From the cell containing the given text, extract its center point as (x, y) coordinate. 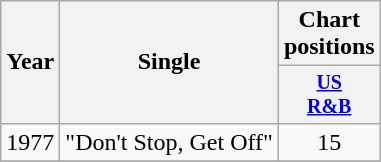
1977 (30, 142)
"Don't Stop, Get Off" (170, 142)
Year (30, 62)
USR&B (329, 94)
Chart positions (329, 34)
15 (329, 142)
Single (170, 62)
